Return (x, y) of the center of cell containing provided text 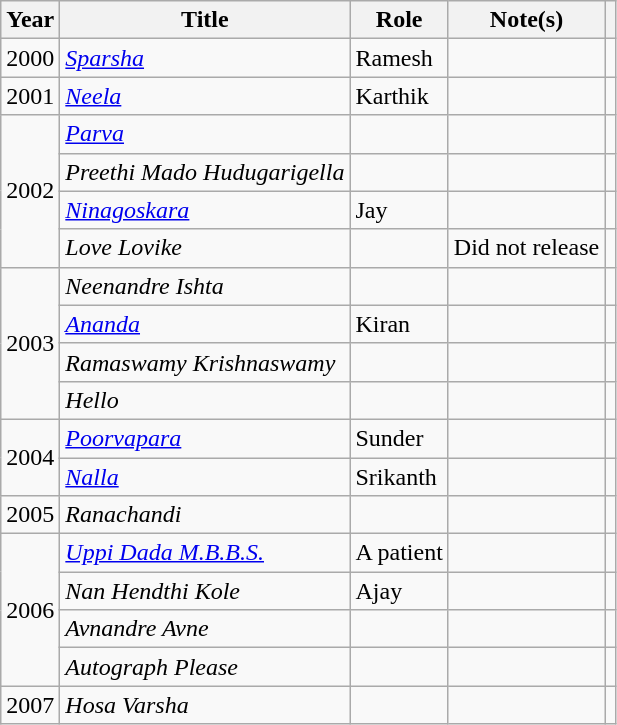
Preethi Mado Hudugarigella (205, 172)
2006 (30, 610)
Srikanth (399, 477)
Ramaswamy Krishnaswamy (205, 362)
Ramesh (399, 58)
2007 (30, 705)
A patient (399, 553)
Poorvapara (205, 438)
Kiran (399, 324)
Role (399, 20)
Note(s) (526, 20)
Hosa Varsha (205, 705)
Ranachandi (205, 515)
2002 (30, 191)
Ajay (399, 591)
Hello (205, 400)
Ananda (205, 324)
2005 (30, 515)
Avnandre Avne (205, 629)
Did not release (526, 248)
Sunder (399, 438)
Neenandre Ishta (205, 286)
2003 (30, 343)
2000 (30, 58)
Nan Hendthi Kole (205, 591)
Ninagoskara (205, 210)
Autograph Please (205, 667)
Parva (205, 134)
Karthik (399, 96)
Year (30, 20)
Love Lovike (205, 248)
Sparsha (205, 58)
2004 (30, 457)
Neela (205, 96)
Uppi Dada M.B.B.S. (205, 553)
Title (205, 20)
Jay (399, 210)
2001 (30, 96)
Nalla (205, 477)
